Pinpoint the cell where the given text exists, returning its (x, y) midpoint coordinate. 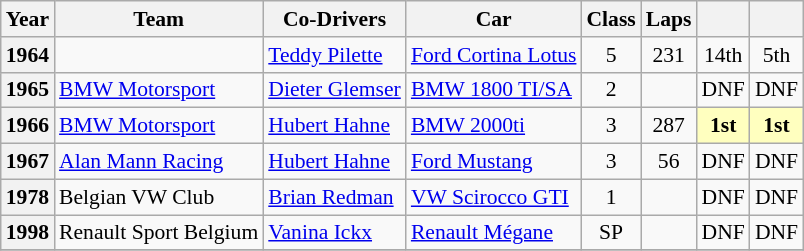
Vanina Ickx (334, 233)
Dieter Glemser (334, 90)
Laps (669, 19)
BMW 2000ti (494, 126)
1965 (28, 90)
Car (494, 19)
Teddy Pilette (334, 55)
1998 (28, 233)
1967 (28, 162)
SP (610, 233)
Class (610, 19)
56 (669, 162)
Alan Mann Racing (158, 162)
2 (610, 90)
1966 (28, 126)
287 (669, 126)
Team (158, 19)
Renault Sport Belgium (158, 233)
231 (669, 55)
VW Scirocco GTI (494, 197)
Ford Cortina Lotus (494, 55)
5 (610, 55)
Year (28, 19)
1 (610, 197)
Belgian VW Club (158, 197)
1978 (28, 197)
14th (724, 55)
Co-Drivers (334, 19)
BMW 1800 TI/SA (494, 90)
Ford Mustang (494, 162)
5th (776, 55)
Brian Redman (334, 197)
1964 (28, 55)
Renault Mégane (494, 233)
